Identify which cell holds the provided text, then report its [X, Y] central coordinate. 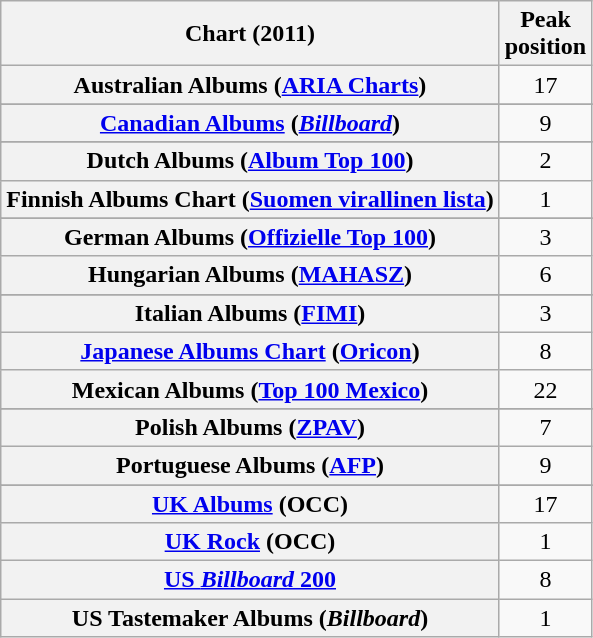
Polish Albums (ZPAV) [250, 427]
UK Rock (OCC) [250, 542]
2 [545, 161]
Mexican Albums (Top 100 Mexico) [250, 389]
7 [545, 427]
UK Albums (OCC) [250, 503]
Italian Albums (FIMI) [250, 313]
Peakposition [545, 34]
Dutch Albums (Album Top 100) [250, 161]
Canadian Albums (Billboard) [250, 123]
German Albums (Offizielle Top 100) [250, 237]
Portuguese Albums (AFP) [250, 465]
Australian Albums (ARIA Charts) [250, 85]
Hungarian Albums (MAHASZ) [250, 275]
Finnish Albums Chart (Suomen virallinen lista) [250, 199]
22 [545, 389]
Chart (2011) [250, 34]
Japanese Albums Chart (Oricon) [250, 351]
6 [545, 275]
US Tastemaker Albums (Billboard) [250, 618]
US Billboard 200 [250, 580]
